Detect which cell encompasses the target text, then output its [X, Y] center coordinate. 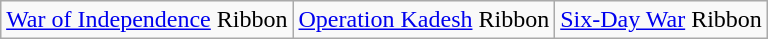
Six-Day War Ribbon [662, 20]
Operation Kadesh Ribbon [424, 20]
War of Independence Ribbon [147, 20]
